Output the [x, y] coordinate of the center of the cell containing the given text.  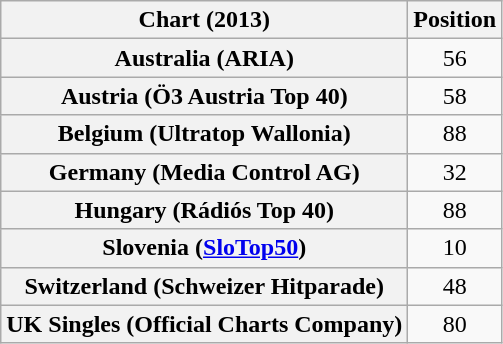
56 [455, 58]
Austria (Ö3 Austria Top 40) [204, 96]
58 [455, 96]
32 [455, 172]
Switzerland (Schweizer Hitparade) [204, 286]
Germany (Media Control AG) [204, 172]
Slovenia (SloTop50) [204, 248]
Chart (2013) [204, 20]
80 [455, 324]
10 [455, 248]
UK Singles (Official Charts Company) [204, 324]
48 [455, 286]
Position [455, 20]
Australia (ARIA) [204, 58]
Hungary (Rádiós Top 40) [204, 210]
Belgium (Ultratop Wallonia) [204, 134]
